Determine the [X, Y] coordinate at the center of the cell enclosing the given text.  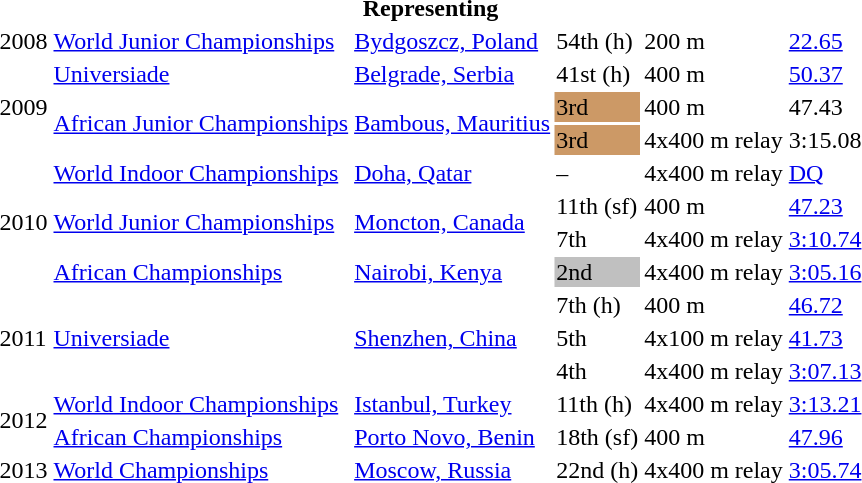
African Junior Championships [201, 124]
41st (h) [598, 74]
Shenzhen, China [452, 338]
Porto Novo, Benin [452, 437]
Belgrade, Serbia [452, 74]
11th (h) [598, 404]
7th [598, 239]
Bambous, Mauritius [452, 124]
5th [598, 338]
Bydgoszcz, Poland [452, 41]
7th (h) [598, 305]
11th (sf) [598, 206]
18th (sf) [598, 437]
Nairobi, Kenya [452, 272]
– [598, 173]
200 m [714, 41]
Moncton, Canada [452, 222]
2nd [598, 272]
4x100 m relay [714, 338]
Doha, Qatar [452, 173]
54th (h) [598, 41]
Istanbul, Turkey [452, 404]
4th [598, 371]
